For the text-containing cell, return its midpoint in (X, Y) coordinate format. 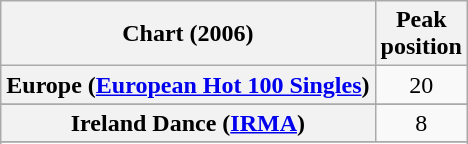
20 (421, 85)
Europe (European Hot 100 Singles) (188, 85)
Ireland Dance (IRMA) (188, 123)
Chart (2006) (188, 34)
8 (421, 123)
Peakposition (421, 34)
